Capture the cell that displays the provided text and extract its (X, Y) central coordinate. 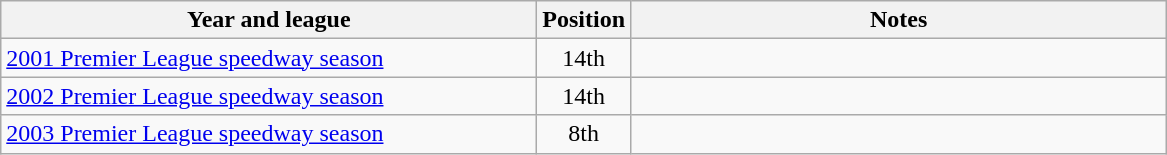
Year and league (269, 20)
2001 Premier League speedway season (269, 58)
8th (584, 134)
Notes (899, 20)
2003 Premier League speedway season (269, 134)
Position (584, 20)
2002 Premier League speedway season (269, 96)
